For the text-containing cell, return its midpoint in (X, Y) coordinate format. 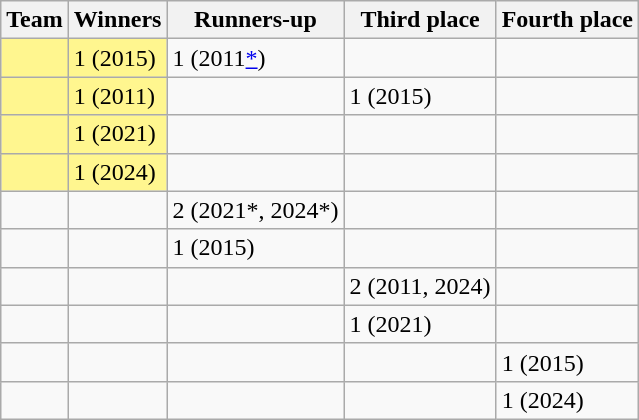
Runners-up (256, 20)
Third place (420, 20)
1 (2011*) (256, 58)
1 (2011) (118, 96)
2 (2021*, 2024*) (256, 210)
Team (35, 20)
Winners (118, 20)
2 (2011, 2024) (420, 286)
Fourth place (567, 20)
